Output the (x, y) coordinate of the center of the cell containing the given text.  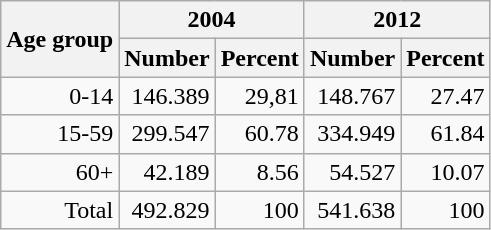
10.07 (446, 172)
299.547 (167, 134)
2012 (397, 20)
0-14 (60, 96)
54.527 (352, 172)
15-59 (60, 134)
60+ (60, 172)
27.47 (446, 96)
146.389 (167, 96)
148.767 (352, 96)
492.829 (167, 210)
541.638 (352, 210)
42.189 (167, 172)
60.78 (260, 134)
334.949 (352, 134)
29,81 (260, 96)
8.56 (260, 172)
61.84 (446, 134)
Total (60, 210)
Age group (60, 39)
2004 (212, 20)
